For the text-containing cell, return its midpoint in (X, Y) coordinate format. 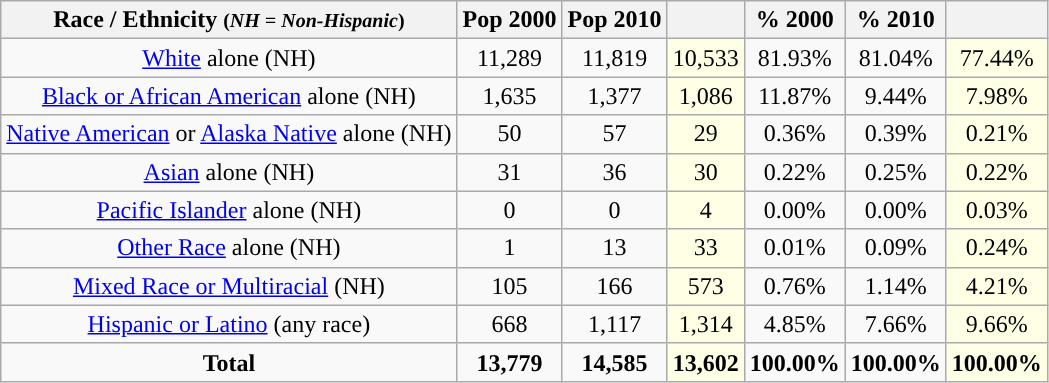
0.21% (996, 134)
1,086 (706, 96)
4.85% (794, 324)
Race / Ethnicity (NH = Non-Hispanic) (229, 20)
Hispanic or Latino (any race) (229, 324)
0.01% (794, 248)
1,117 (614, 324)
105 (510, 286)
7.98% (996, 96)
1.14% (896, 286)
11,819 (614, 58)
14,585 (614, 362)
0.36% (794, 134)
668 (510, 324)
Asian alone (NH) (229, 172)
0.39% (896, 134)
0.24% (996, 248)
33 (706, 248)
Pacific Islander alone (NH) (229, 210)
Native American or Alaska Native alone (NH) (229, 134)
13,602 (706, 362)
30 (706, 172)
81.04% (896, 58)
166 (614, 286)
1,377 (614, 96)
77.44% (996, 58)
13 (614, 248)
Mixed Race or Multiracial (NH) (229, 286)
White alone (NH) (229, 58)
0.76% (794, 286)
0.03% (996, 210)
Other Race alone (NH) (229, 248)
11.87% (794, 96)
9.44% (896, 96)
4.21% (996, 286)
9.66% (996, 324)
10,533 (706, 58)
4 (706, 210)
Pop 2010 (614, 20)
Black or African American alone (NH) (229, 96)
Total (229, 362)
0.25% (896, 172)
573 (706, 286)
36 (614, 172)
1,314 (706, 324)
Pop 2000 (510, 20)
31 (510, 172)
11,289 (510, 58)
7.66% (896, 324)
50 (510, 134)
1,635 (510, 96)
13,779 (510, 362)
% 2010 (896, 20)
29 (706, 134)
1 (510, 248)
57 (614, 134)
% 2000 (794, 20)
81.93% (794, 58)
0.09% (896, 248)
